For the text-containing cell, return its midpoint in [X, Y] coordinate format. 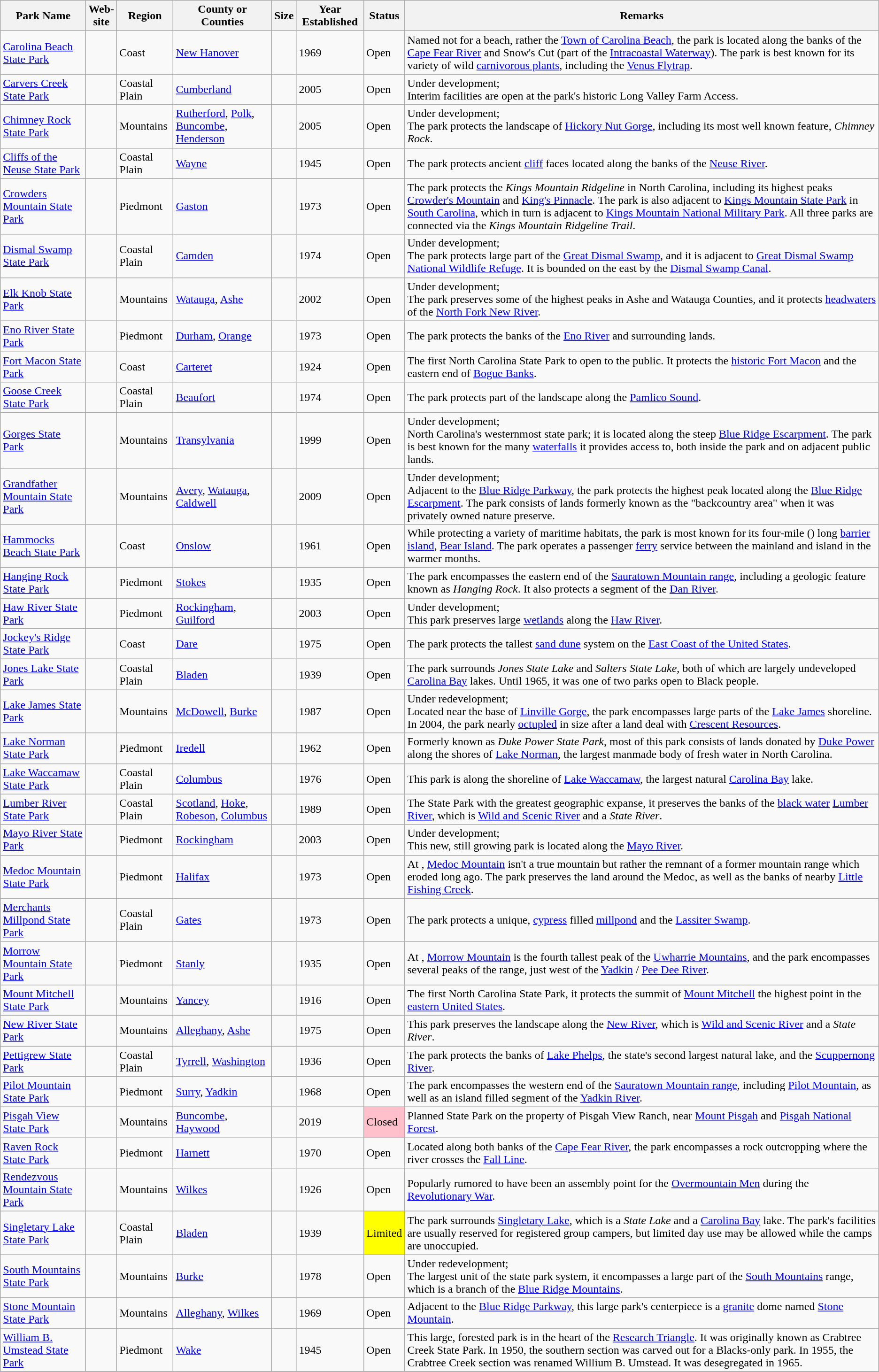
Dare [223, 644]
Goose Creek State Park [43, 397]
Raven Rock State Park [43, 1153]
1961 [330, 546]
Tyrrell, Washington [223, 1061]
Under development;This park preserves large wetlands along the Haw River. [641, 613]
Under development;This new, still growing park is located along the Mayo River. [641, 840]
Year Established [330, 16]
Cliffs of the Neuse State Park [43, 163]
Alleghany, Ashe [223, 1030]
Gates [223, 920]
Wayne [223, 163]
Haw River State Park [43, 613]
The first North Carolina State Park, it protects the summit of Mount Mitchell the highest point in the eastern United States. [641, 1000]
Camden [223, 256]
Rutherford, Polk, Buncombe, Henderson [223, 126]
Halifax [223, 877]
1916 [330, 1000]
Rockingham, Guilford [223, 613]
Stokes [223, 583]
Stone Mountain State Park [43, 1313]
1926 [330, 1190]
Region [145, 16]
Surry, Yadkin [223, 1092]
Lake Norman State Park [43, 748]
The park protects the tallest sand dune system on the East Coast of the United States. [641, 644]
Singletary Lake State Park [43, 1233]
Mount Mitchell State Park [43, 1000]
Hammocks Beach State Park [43, 546]
Adjacent to the Blue Ridge Parkway, this large park's centerpiece is a granite dome named Stone Mountain. [641, 1313]
Dismal Swamp State Park [43, 256]
Closed [384, 1122]
Status [384, 16]
Columbus [223, 778]
1970 [330, 1153]
Gorges State Park [43, 440]
Lumber River State Park [43, 809]
Scotland, Hoke, Robeson, Columbus [223, 809]
Under development;The park protects the landscape of Hickory Nut Gorge, including its most well known feature, Chimney Rock. [641, 126]
Limited [384, 1233]
Carteret [223, 366]
Onslow [223, 546]
Harnett [223, 1153]
Medoc Mountain State Park [43, 877]
1978 [330, 1276]
Park Name [43, 16]
Under development;Interim facilities are open at the park's historic Long Valley Farm Access. [641, 89]
The park protects ancient cliff faces located along the banks of the Neuse River. [641, 163]
Pisgah View State Park [43, 1122]
Chimney Rock State Park [43, 126]
Jockey's Ridge State Park [43, 644]
Lake James State Park [43, 711]
Durham, Orange [223, 336]
Yancey [223, 1000]
This park is along the shoreline of Lake Waccamaw, the largest natural Carolina Bay lake. [641, 778]
Eno River State Park [43, 336]
2019 [330, 1122]
1989 [330, 809]
Merchants Millpond State Park [43, 920]
Watauga, Ashe [223, 299]
Iredell [223, 748]
The park protects part of the landscape along the Pamlico Sound. [641, 397]
Rockingham [223, 840]
Carvers Creek State Park [43, 89]
1968 [330, 1092]
2002 [330, 299]
The park protects a unique, cypress filled millpond and the Lassiter Swamp. [641, 920]
South Mountains State Park [43, 1276]
Fort Macon State Park [43, 366]
Located along both banks of the Cape Fear River, the park encompasses a rock outcropping where the river crosses the Fall Line. [641, 1153]
William B. Umstead State Park [43, 1350]
Burke [223, 1276]
Beaufort [223, 397]
Gaston [223, 207]
Grandfather Mountain State Park [43, 497]
Lake Waccamaw State Park [43, 778]
Pilot Mountain State Park [43, 1092]
Under development;The park preserves some of the highest peaks in Ashe and Watauga Counties, and it protects headwaters of the North Fork New River. [641, 299]
Planned State Park on the property of Pisgah View Ranch, near Mount Pisgah and Pisgah National Forest. [641, 1122]
1987 [330, 711]
Stanly [223, 963]
Rendezvous Mountain State Park [43, 1190]
The first North Carolina State Park to open to the public. It protects the historic Fort Macon and the eastern end of Bogue Banks. [641, 366]
County or Counties [223, 16]
Buncombe, Haywood [223, 1122]
The park protects the banks of the Eno River and surrounding lands. [641, 336]
Avery, Watauga, Caldwell [223, 497]
New Hanover [223, 53]
Popularly rumored to have been an assembly point for the Overmountain Men during the Revolutionary War. [641, 1190]
1976 [330, 778]
New River State Park [43, 1030]
Web-site [101, 16]
1999 [330, 440]
Wake [223, 1350]
Wilkes [223, 1190]
Mayo River State Park [43, 840]
Transylvania [223, 440]
Carolina Beach State Park [43, 53]
Hanging Rock State Park [43, 583]
Cumberland [223, 89]
2009 [330, 497]
This park preserves the landscape along the New River, which is Wild and Scenic River and a State River. [641, 1030]
Size [284, 16]
1924 [330, 366]
Morrow Mountain State Park [43, 963]
Crowders Mountain State Park [43, 207]
The park protects the banks of Lake Phelps, the state's second largest natural lake, and the Scuppernong River. [641, 1061]
Jones Lake State Park [43, 674]
Alleghany, Wilkes [223, 1313]
Remarks [641, 16]
1962 [330, 748]
McDowell, Burke [223, 711]
1936 [330, 1061]
Elk Knob State Park [43, 299]
Pettigrew State Park [43, 1061]
